Search for the cell housing the specified text and yield its [X, Y] center coordinate. 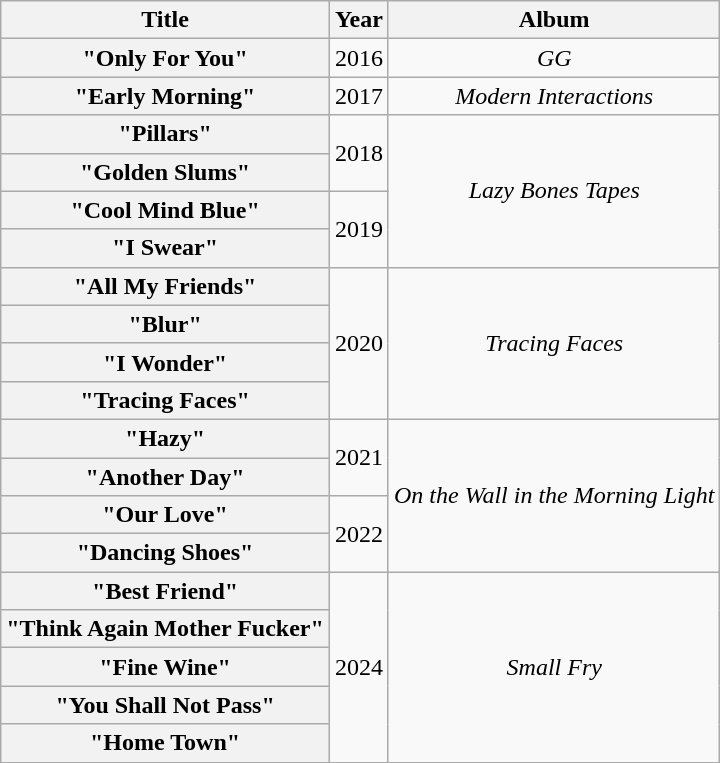
Album [554, 20]
2022 [358, 534]
"Home Town" [166, 743]
2024 [358, 667]
"Hazy" [166, 438]
2017 [358, 96]
2021 [358, 457]
On the Wall in the Morning Light [554, 495]
Tracing Faces [554, 343]
"Pillars" [166, 134]
GG [554, 58]
Modern Interactions [554, 96]
2019 [358, 229]
"Only For You" [166, 58]
"All My Friends" [166, 286]
"Dancing Shoes" [166, 553]
"Early Morning" [166, 96]
"Tracing Faces" [166, 400]
"Blur" [166, 324]
Lazy Bones Tapes [554, 191]
2016 [358, 58]
Small Fry [554, 667]
2018 [358, 153]
"You Shall Not Pass" [166, 705]
"Think Again Mother Fucker" [166, 629]
"Our Love" [166, 515]
"I Swear" [166, 248]
"Cool Mind Blue" [166, 210]
"Another Day" [166, 477]
"Best Friend" [166, 591]
"Golden Slums" [166, 172]
2020 [358, 343]
Title [166, 20]
"Fine Wine" [166, 667]
Year [358, 20]
"I Wonder" [166, 362]
